Detect which cell encompasses the target text, then output its [x, y] center coordinate. 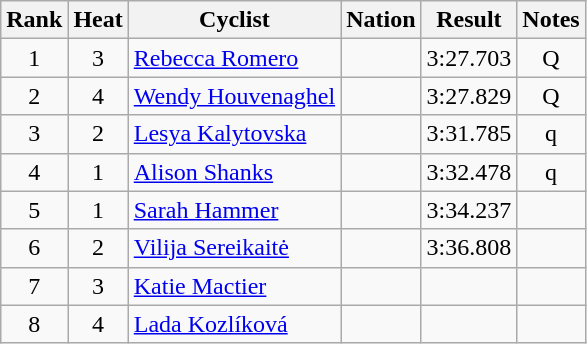
7 [34, 286]
Vilija Sereikaitė [234, 248]
Sarah Hammer [234, 210]
Alison Shanks [234, 172]
Wendy Houvenaghel [234, 96]
Heat [98, 20]
Notes [551, 20]
Rank [34, 20]
Lada Kozlíková [234, 324]
5 [34, 210]
Nation [381, 20]
3:32.478 [469, 172]
3:27.703 [469, 58]
Result [469, 20]
Cyclist [234, 20]
3:31.785 [469, 134]
3:36.808 [469, 248]
8 [34, 324]
6 [34, 248]
3:34.237 [469, 210]
3:27.829 [469, 96]
Katie Mactier [234, 286]
Rebecca Romero [234, 58]
Lesya Kalytovska [234, 134]
